Detect which cell encompasses the target text, then output its (x, y) center coordinate. 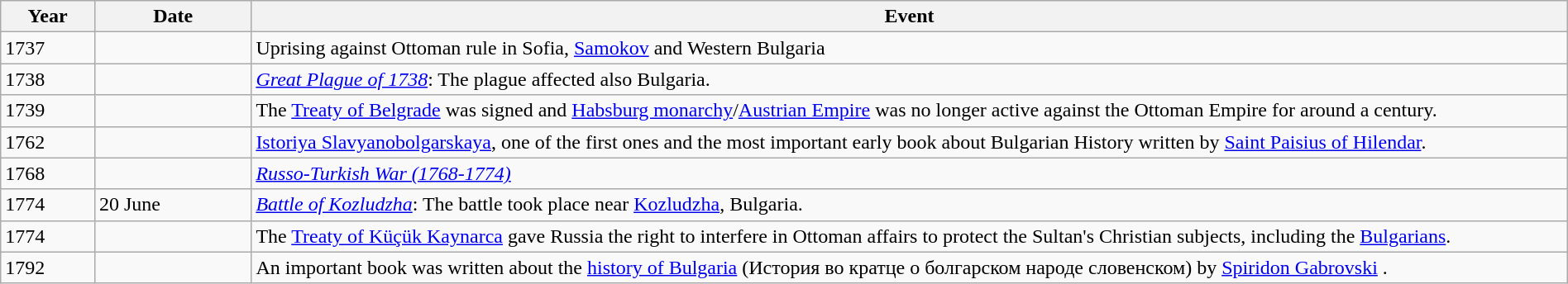
1738 (48, 79)
Great Plague of 1738: The plague affected also Bulgaria. (910, 79)
Year (48, 17)
1739 (48, 111)
1762 (48, 142)
Event (910, 17)
Russo-Turkish War (1768-1774) (910, 173)
Istoriya Slavyanobolgarskaya, one of the first ones and the most important early book about Bulgarian History written by Saint Paisius of Hilendar. (910, 142)
The Treaty of Belgrade was signed and Habsburg monarchy/Austrian Empire was no longer active against the Ottoman Empire for around a century. (910, 111)
Battle of Kozludzha: The battle took place near Kozludzha, Bulgaria. (910, 205)
1737 (48, 48)
An important book was written about the history of Bulgaria (История во кратце о болгарском народе словенском) by Spiridon Gabrovski . (910, 267)
1792 (48, 267)
Uprising against Ottoman rule in Sofia, Samokov and Western Bulgaria (910, 48)
1768 (48, 173)
Date (172, 17)
20 June (172, 205)
